Output the (x, y) coordinate of the center of the cell containing the given text.  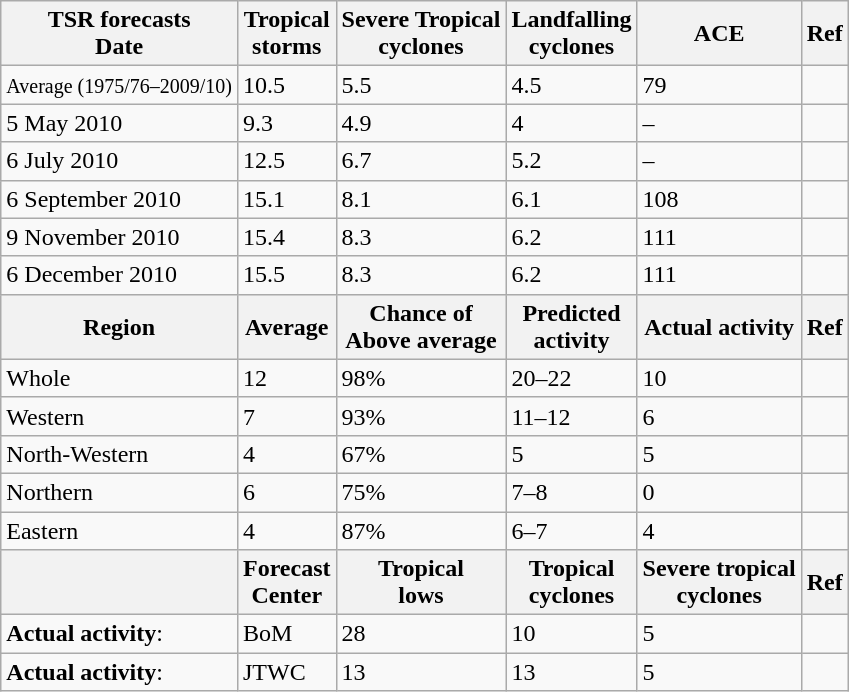
108 (719, 199)
28 (421, 634)
4.9 (421, 123)
10.5 (286, 85)
ACE (719, 34)
7 (286, 416)
8.1 (421, 199)
Predictedactivity (572, 326)
TSR forecastsDate (120, 34)
87% (421, 531)
North-Western (120, 454)
98% (421, 378)
9 November 2010 (120, 237)
6 September 2010 (120, 199)
Whole (120, 378)
Tropicalcyclones (572, 582)
15.1 (286, 199)
6.1 (572, 199)
Western (120, 416)
Tropicalstorms (286, 34)
BoM (286, 634)
93% (421, 416)
6 December 2010 (120, 275)
Region (120, 326)
JTWC (286, 672)
5.2 (572, 161)
6–7 (572, 531)
Landfallingcyclones (572, 34)
20–22 (572, 378)
Average (1975/76–2009/10) (120, 85)
Actual activity (719, 326)
15.5 (286, 275)
0 (719, 492)
4.5 (572, 85)
67% (421, 454)
79 (719, 85)
6.7 (421, 161)
Eastern (120, 531)
75% (421, 492)
Average (286, 326)
7–8 (572, 492)
15.4 (286, 237)
Tropicallows (421, 582)
9.3 (286, 123)
5 May 2010 (120, 123)
Northern (120, 492)
Severe tropicalcyclones (719, 582)
Chance ofAbove average (421, 326)
6 July 2010 (120, 161)
ForecastCenter (286, 582)
Severe Tropicalcyclones (421, 34)
12 (286, 378)
5.5 (421, 85)
11–12 (572, 416)
12.5 (286, 161)
